Provide the [X, Y] coordinate of the cell's center where the given text is located.  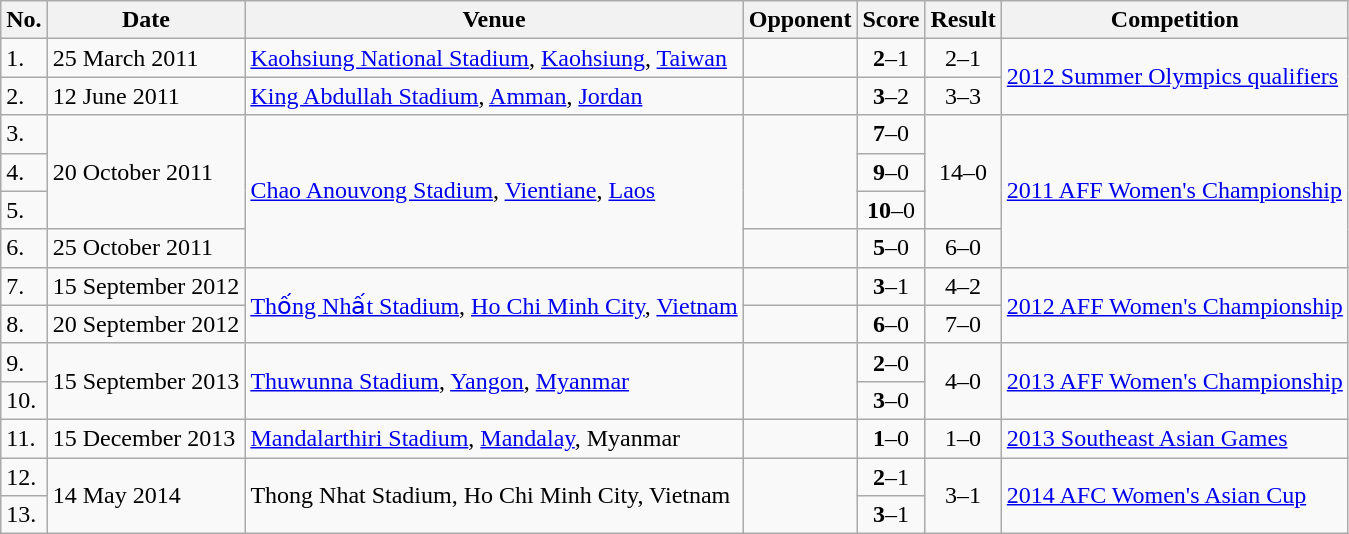
9–0 [891, 172]
3. [24, 134]
15 September 2012 [146, 286]
2013 Southeast Asian Games [1174, 438]
2012 AFF Women's Championship [1174, 305]
5. [24, 210]
12 June 2011 [146, 96]
7. [24, 286]
20 September 2012 [146, 324]
3–0 [891, 400]
Date [146, 20]
King Abdullah Stadium, Amman, Jordan [494, 96]
3–3 [963, 96]
No. [24, 20]
2012 Summer Olympics qualifiers [1174, 77]
2014 AFC Women's Asian Cup [1174, 496]
4–0 [963, 381]
6. [24, 248]
Thong Nhat Stadium, Ho Chi Minh City, Vietnam [494, 496]
25 October 2011 [146, 248]
14–0 [963, 172]
3–2 [891, 96]
Thuwunna Stadium, Yangon, Myanmar [494, 381]
2011 AFF Women's Championship [1174, 191]
Opponent [800, 20]
Result [963, 20]
4–2 [963, 286]
15 December 2013 [146, 438]
4. [24, 172]
8. [24, 324]
1. [24, 58]
20 October 2011 [146, 172]
Venue [494, 20]
9. [24, 362]
2013 AFF Women's Championship [1174, 381]
2–0 [891, 362]
Competition [1174, 20]
2. [24, 96]
10. [24, 400]
25 March 2011 [146, 58]
Mandalarthiri Stadium, Mandalay, Myanmar [494, 438]
14 May 2014 [146, 496]
5–0 [891, 248]
Thống Nhất Stadium, Ho Chi Minh City, Vietnam [494, 305]
Chao Anouvong Stadium, Vientiane, Laos [494, 191]
10–0 [891, 210]
12. [24, 477]
Score [891, 20]
13. [24, 515]
Kaohsiung National Stadium, Kaohsiung, Taiwan [494, 58]
11. [24, 438]
15 September 2013 [146, 381]
